Return the [x, y] coordinate for the center point of the cell that contains the specified text.  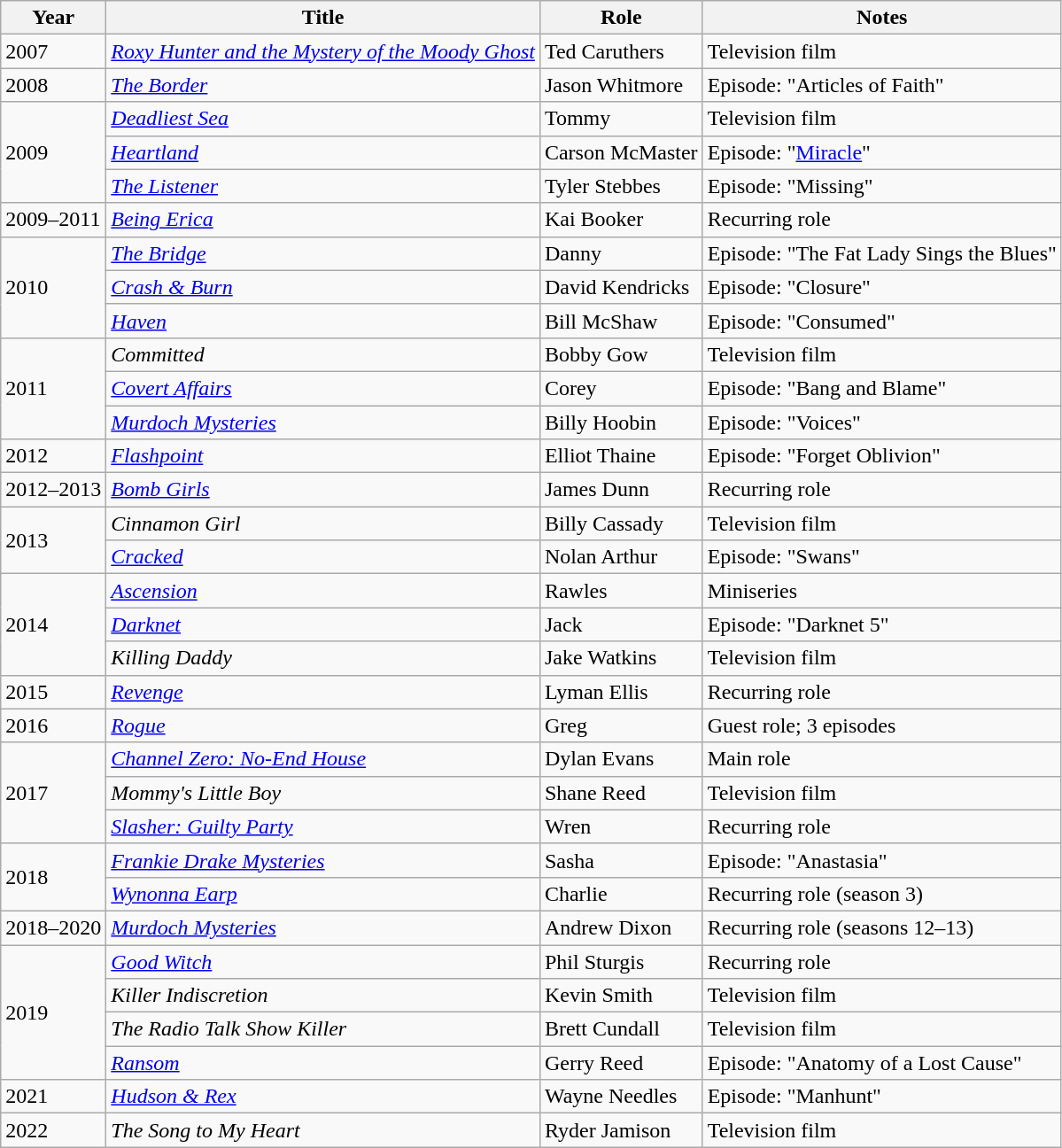
Role [621, 18]
2013 [53, 540]
2009–2011 [53, 220]
The Listener [323, 186]
2018–2020 [53, 927]
Episode: "Forget Oblivion" [882, 456]
Episode: "Missing" [882, 186]
Ransom [323, 1063]
Episode: "Anatomy of a Lost Cause" [882, 1063]
David Kendricks [621, 287]
Episode: "Swans" [882, 557]
Episode: "The Fat Lady Sings the Blues" [882, 253]
2007 [53, 51]
Episode: "Consumed" [882, 321]
Flashpoint [323, 456]
Wynonna Earp [323, 894]
Episode: "Voices" [882, 423]
Sasha [621, 860]
James Dunn [621, 490]
Wren [621, 826]
Frankie Drake Mysteries [323, 860]
Roxy Hunter and the Mystery of the Moody Ghost [323, 51]
Jack [621, 624]
2011 [53, 388]
Episode: "Darknet 5" [882, 624]
Main role [882, 759]
Brett Cundall [621, 1029]
Rogue [323, 725]
Notes [882, 18]
Episode: "Articles of Faith" [882, 85]
Recurring role (seasons 12–13) [882, 927]
Episode: "Closure" [882, 287]
2015 [53, 692]
Phil Sturgis [621, 961]
Mommy's Little Boy [323, 793]
Revenge [323, 692]
Dylan Evans [621, 759]
Rawles [621, 591]
Darknet [323, 624]
Miniseries [882, 591]
Tyler Stebbes [621, 186]
Billy Cassady [621, 524]
Year [53, 18]
2010 [53, 287]
Shane Reed [621, 793]
Lyman Ellis [621, 692]
2009 [53, 152]
Ascension [323, 591]
Deadliest Sea [323, 119]
Wayne Needles [621, 1097]
Killing Daddy [323, 658]
The Bridge [323, 253]
Committed [323, 354]
Andrew Dixon [621, 927]
Episode: "Bang and Blame" [882, 388]
Being Erica [323, 220]
Danny [621, 253]
Killer Indiscretion [323, 996]
Kevin Smith [621, 996]
2022 [53, 1130]
The Radio Talk Show Killer [323, 1029]
2016 [53, 725]
Billy Hoobin [621, 423]
Crash & Burn [323, 287]
Episode: "Miracle" [882, 152]
2019 [53, 1012]
Charlie [621, 894]
Ryder Jamison [621, 1130]
Carson McMaster [621, 152]
2012–2013 [53, 490]
Episode: "Manhunt" [882, 1097]
Bomb Girls [323, 490]
Cracked [323, 557]
2018 [53, 877]
Nolan Arthur [621, 557]
Slasher: Guilty Party [323, 826]
Haven [323, 321]
Tommy [621, 119]
Greg [621, 725]
Hudson & Rex [323, 1097]
The Border [323, 85]
2021 [53, 1097]
2008 [53, 85]
2012 [53, 456]
Corey [621, 388]
Elliot Thaine [621, 456]
Bobby Gow [621, 354]
Guest role; 3 episodes [882, 725]
Bill McShaw [621, 321]
Recurring role (season 3) [882, 894]
Jason Whitmore [621, 85]
The Song to My Heart [323, 1130]
Cinnamon Girl [323, 524]
Good Witch [323, 961]
Title [323, 18]
Jake Watkins [621, 658]
Channel Zero: No-End House [323, 759]
Episode: "Anastasia" [882, 860]
Heartland [323, 152]
Ted Caruthers [621, 51]
2014 [53, 624]
Covert Affairs [323, 388]
Kai Booker [621, 220]
2017 [53, 793]
Gerry Reed [621, 1063]
